Return the [X, Y] coordinate for the center point of the cell that contains the specified text.  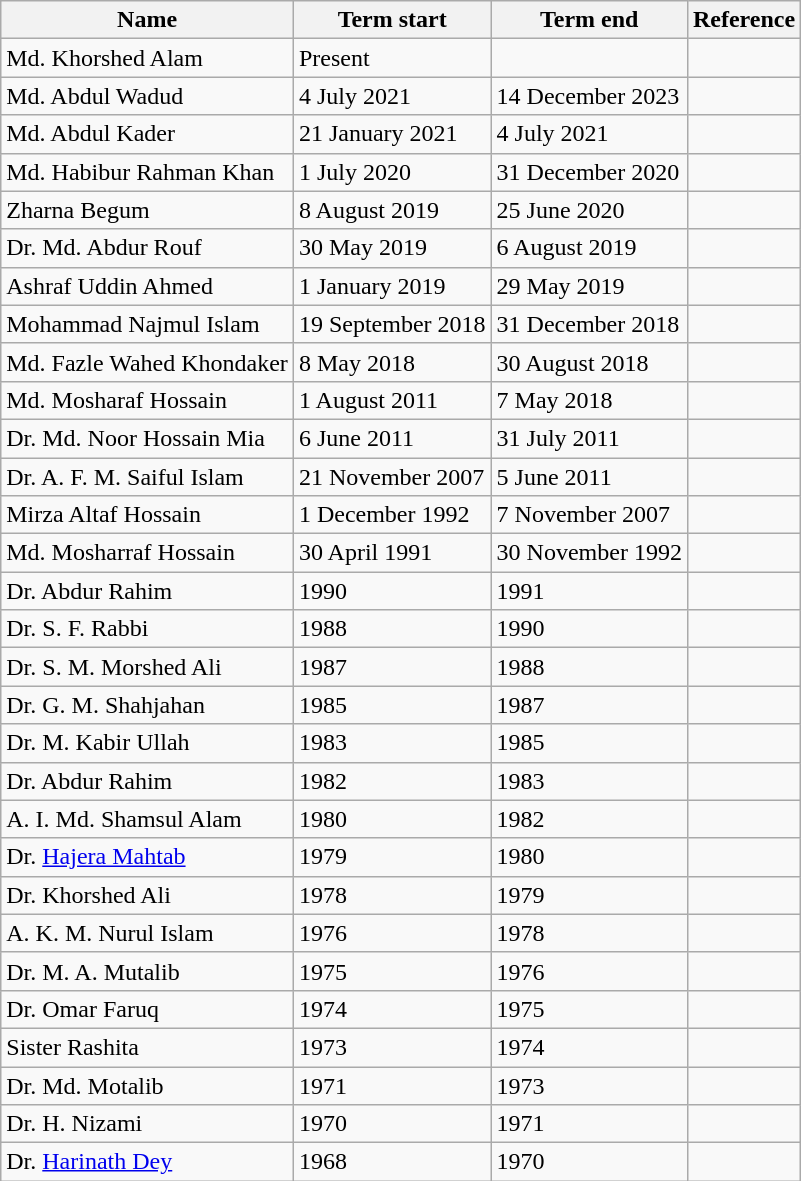
29 May 2019 [589, 286]
Ashraf Uddin Ahmed [148, 286]
Md. Abdul Wadud [148, 96]
Md. Habibur Rahman Khan [148, 172]
7 May 2018 [589, 400]
30 May 2019 [392, 248]
25 June 2020 [589, 210]
1 July 2020 [392, 172]
Name [148, 20]
31 December 2020 [589, 172]
Dr. S. F. Rabbi [148, 629]
1 August 2011 [392, 400]
21 January 2021 [392, 134]
Term start [392, 20]
Sister Rashita [148, 1047]
Dr. Md. Noor Hossain Mia [148, 438]
1991 [589, 591]
Md. Khorshed Alam [148, 58]
Dr. Hajera Mahtab [148, 857]
Present [392, 58]
Dr. Omar Faruq [148, 1009]
6 August 2019 [589, 248]
Md. Mosharaf Hossain [148, 400]
Zharna Begum [148, 210]
21 November 2007 [392, 477]
19 September 2018 [392, 324]
14 December 2023 [589, 96]
Dr. S. M. Morshed Ali [148, 667]
Term end [589, 20]
30 August 2018 [589, 362]
Mirza Altaf Hossain [148, 515]
Reference [744, 20]
6 June 2011 [392, 438]
1 January 2019 [392, 286]
30 November 1992 [589, 553]
Dr. H. Nizami [148, 1124]
1968 [392, 1162]
8 May 2018 [392, 362]
31 December 2018 [589, 324]
Mohammad Najmul Islam [148, 324]
Dr. Md. Motalib [148, 1085]
Md. Fazle Wahed Khondaker [148, 362]
Dr. Khorshed Ali [148, 895]
31 July 2011 [589, 438]
5 June 2011 [589, 477]
Md. Abdul Kader [148, 134]
8 August 2019 [392, 210]
Dr. Md. Abdur Rouf [148, 248]
A. K. M. Nurul Islam [148, 933]
Md. Mosharraf Hossain [148, 553]
Dr. G. M. Shahjahan [148, 705]
A. I. Md. Shamsul Alam [148, 819]
Dr. Harinath Dey [148, 1162]
Dr. M. A. Mutalib [148, 971]
30 April 1991 [392, 553]
1 December 1992 [392, 515]
Dr. A. F. M. Saiful Islam [148, 477]
7 November 2007 [589, 515]
Dr. M. Kabir Ullah [148, 743]
